Locate the cell with the specified text and output its (X, Y) center coordinate. 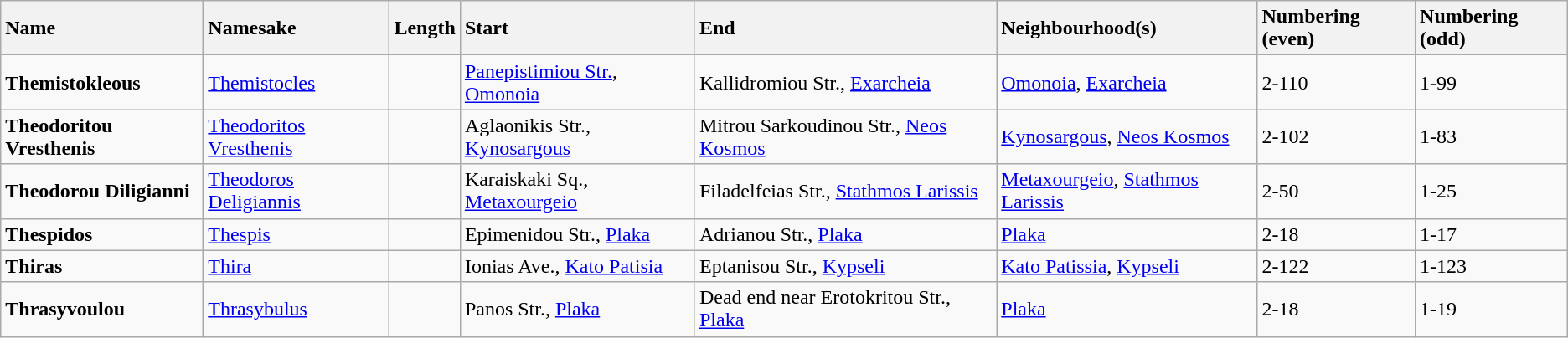
Eptanisou Str., Kypseli (845, 266)
Numbering (even) (1337, 28)
Adrianou Str., Plaka (845, 234)
Omonoia, Exarcheia (1127, 82)
Start (577, 28)
1-17 (1492, 234)
Thrasybulus (297, 310)
Neighbourhood(s) (1127, 28)
1-25 (1492, 191)
Kynosargous, Neos Kosmos (1127, 137)
2-122 (1337, 266)
Mitrou Sarkoudinou Str., Neos Kosmos (845, 137)
2-50 (1337, 191)
Thespidos (102, 234)
Filadelfeias Str., Stathmos Larissis (845, 191)
Themistokleous (102, 82)
2-110 (1337, 82)
Epimenidou Str., Plaka (577, 234)
Ionias Ave., Kato Patisia (577, 266)
End (845, 28)
Dead end near Erotokritou Str., Plaka (845, 310)
Themistocles (297, 82)
Theodoros Deligiannis (297, 191)
1-19 (1492, 310)
Kato Patissia, Kypseli (1127, 266)
Namesake (297, 28)
Kallidromiou Str., Exarcheia (845, 82)
Panos Str., Plaka (577, 310)
Theodorou Diligianni (102, 191)
Theodoritou Vresthenis (102, 137)
Thira (297, 266)
Thiras (102, 266)
2-102 (1337, 137)
Karaiskaki Sq., Metaxourgeio (577, 191)
1-123 (1492, 266)
Length (425, 28)
Thrasyvoulou (102, 310)
Thespis (297, 234)
Aglaonikis Str., Kynosargous (577, 137)
1-83 (1492, 137)
Theodoritos Vresthenis (297, 137)
Panepistimiou Str., Omonoia (577, 82)
Numbering (odd) (1492, 28)
Name (102, 28)
Metaxourgeio, Stathmos Larissis (1127, 191)
1-99 (1492, 82)
